Detect which cell encompasses the target text, then output its [X, Y] center coordinate. 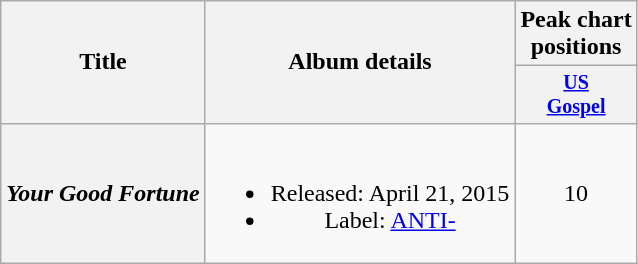
10 [576, 193]
Released: April 21, 2015Label: ANTI- [360, 193]
Peak chartpositions [576, 34]
USGospel [576, 94]
Album details [360, 62]
Your Good Fortune [103, 193]
Title [103, 62]
